Return (x, y) of the center of cell containing provided text 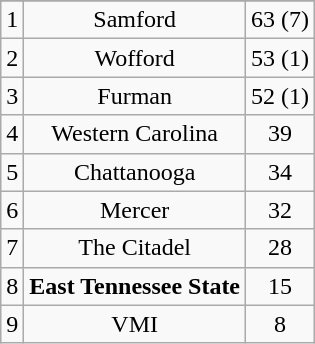
3 (12, 96)
Furman (135, 96)
6 (12, 210)
52 (1) (280, 96)
VMI (135, 324)
Wofford (135, 58)
9 (12, 324)
4 (12, 134)
Chattanooga (135, 172)
Samford (135, 20)
7 (12, 248)
63 (7) (280, 20)
The Citadel (135, 248)
15 (280, 286)
East Tennessee State (135, 286)
34 (280, 172)
39 (280, 134)
32 (280, 210)
53 (1) (280, 58)
2 (12, 58)
5 (12, 172)
Western Carolina (135, 134)
Mercer (135, 210)
28 (280, 248)
1 (12, 20)
